Capture the cell that displays the provided text and extract its (x, y) central coordinate. 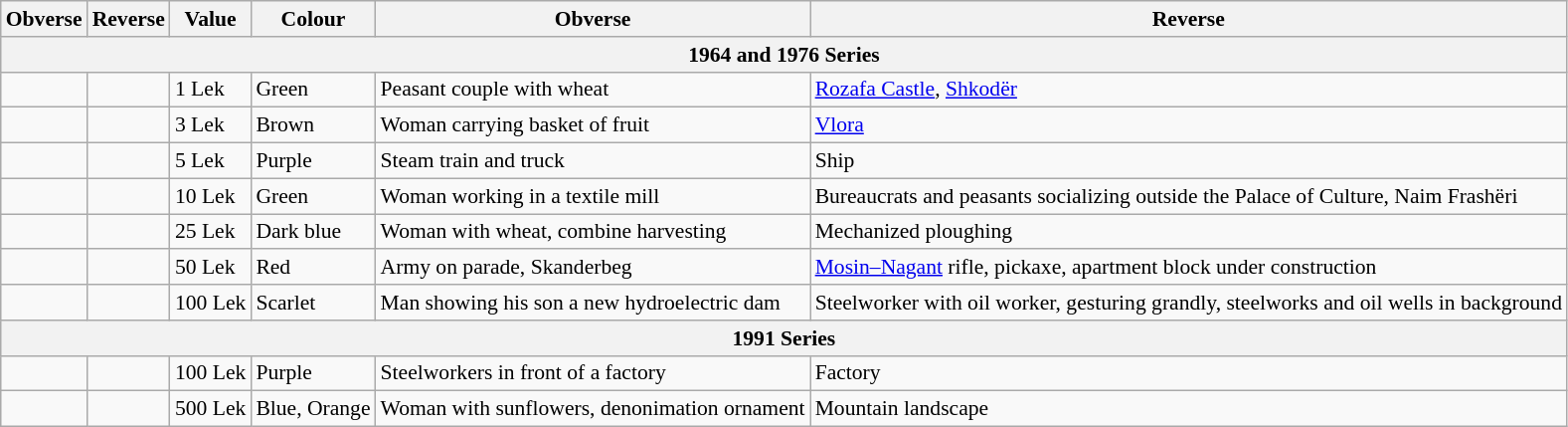
Army on parade, Skanderbeg (593, 268)
Vlora (1189, 125)
Brown (312, 125)
50 Lek (211, 268)
Woman with wheat, combine harvesting (593, 232)
Mosin–Nagant rifle, pickaxe, apartment block under construction (1189, 268)
Mountain landscape (1189, 409)
1964 and 1976 Series (784, 55)
Bureaucrats and peasants socializing outside the Palace of Culture, Naim Frashëri (1189, 196)
Peasant couple with wheat (593, 90)
Dark blue (312, 232)
500 Lek (211, 409)
Ship (1189, 161)
Woman with sunflowers, denonimation ornament (593, 409)
Man showing his son a new hydroelectric dam (593, 303)
Scarlet (312, 303)
5 Lek (211, 161)
10 Lek (211, 196)
3 Lek (211, 125)
Steam train and truck (593, 161)
Steelworker with oil worker, gesturing grandly, steelworks and oil wells in background (1189, 303)
Blue, Orange (312, 409)
Colour (312, 19)
1 Lek (211, 90)
Steelworkers in front of a factory (593, 373)
Red (312, 268)
Factory (1189, 373)
25 Lek (211, 232)
Woman working in a textile mill (593, 196)
Mechanized ploughing (1189, 232)
Value (211, 19)
Rozafa Castle, Shkodër (1189, 90)
1991 Series (784, 338)
Woman carrying basket of fruit (593, 125)
